Determine the [x, y] coordinate at the center of the cell enclosing the given text.  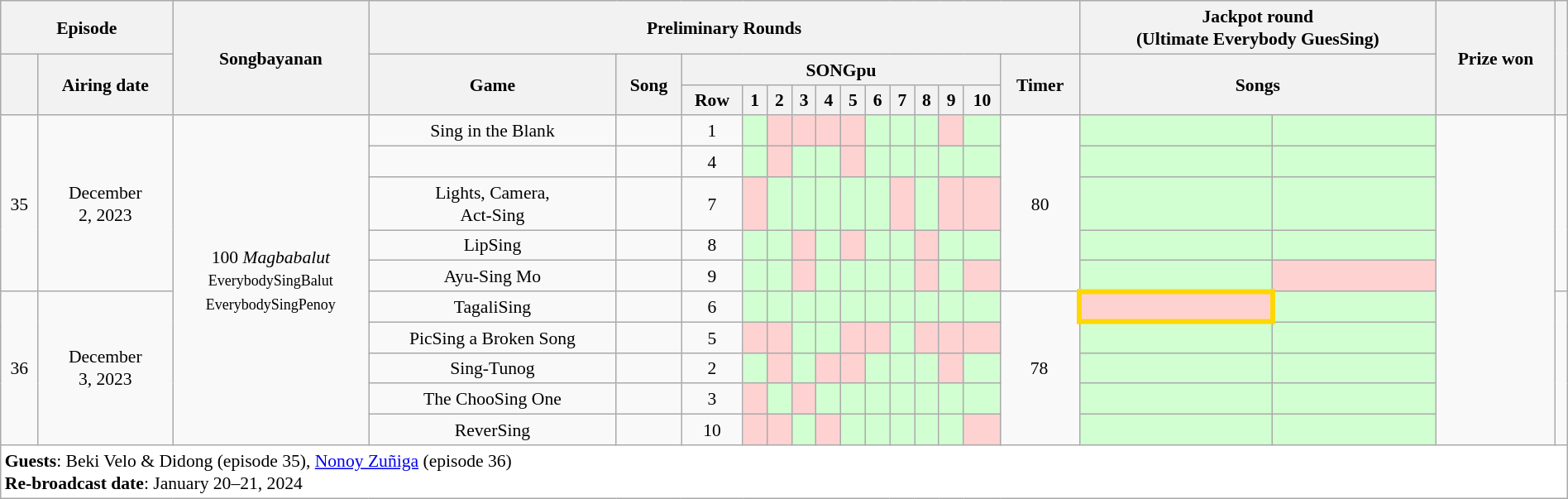
35 [20, 204]
The ChooSing One [493, 399]
December3, 2023 [106, 368]
Game [493, 84]
36 [20, 368]
TagaliSing [493, 306]
80 [1040, 204]
Song [648, 84]
Sing-Tunog [493, 367]
ReverSing [493, 430]
Airing date [106, 84]
Row [712, 99]
Prize won [1495, 58]
Songs [1257, 84]
Ayu-Sing Mo [493, 276]
Songbayanan [271, 58]
78 [1040, 368]
Preliminary Rounds [724, 27]
December2, 2023 [106, 204]
Lights, Camera,Act-Sing [493, 204]
PicSing a Broken Song [493, 338]
Sing in the Blank [493, 131]
SONGpu [841, 70]
Guests: Beki Velo & Didong (episode 35), Nonoy Zuñiga (episode 36)Re-broadcast date: January 20–21, 2024 [784, 472]
Jackpot round(Ultimate Everybody GuesSing) [1257, 27]
Episode [87, 27]
LipSing [493, 245]
Timer [1040, 84]
100 MagbabalutEverybodySingBalutEverybodySingPenoy [271, 281]
